Provide the [x, y] coordinate of the cell's center where the given text is located.  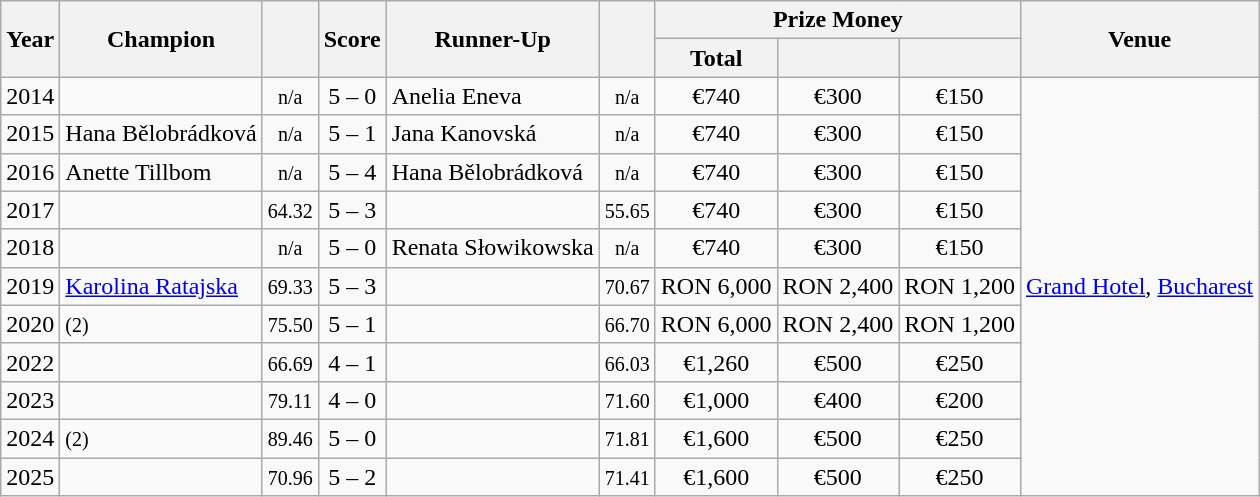
Anelia Eneva [492, 96]
Year [30, 39]
2015 [30, 134]
€1,260 [716, 362]
70.96 [290, 477]
Total [716, 58]
2023 [30, 400]
75.50 [290, 324]
2018 [30, 248]
Karolina Ratajska [161, 286]
Champion [161, 39]
€400 [838, 400]
66.70 [627, 324]
69.33 [290, 286]
5 – 2 [352, 477]
5 – 4 [352, 172]
2014 [30, 96]
€200 [960, 400]
79.11 [290, 400]
2024 [30, 438]
66.69 [290, 362]
Venue [1139, 39]
2017 [30, 210]
4 – 0 [352, 400]
2025 [30, 477]
2016 [30, 172]
Prize Money [838, 20]
Anette Tillbom [161, 172]
4 – 1 [352, 362]
66.03 [627, 362]
89.46 [290, 438]
64.32 [290, 210]
2020 [30, 324]
Runner-Up [492, 39]
Renata Słowikowska [492, 248]
€1,000 [716, 400]
Score [352, 39]
71.81 [627, 438]
Grand Hotel, Bucharest [1139, 286]
71.41 [627, 477]
Jana Kanovská [492, 134]
2022 [30, 362]
55.65 [627, 210]
2019 [30, 286]
70.67 [627, 286]
71.60 [627, 400]
